Find where the given text appears and provide that cell's center as [x, y] coordinate. 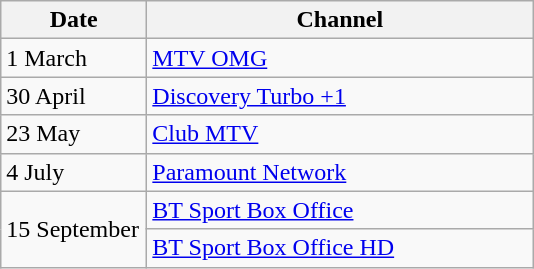
Date [74, 20]
Club MTV [340, 134]
15 September [74, 229]
1 March [74, 58]
4 July [74, 172]
23 May [74, 134]
30 April [74, 96]
BT Sport Box Office [340, 210]
BT Sport Box Office HD [340, 248]
MTV OMG [340, 58]
Discovery Turbo +1 [340, 96]
Paramount Network [340, 172]
Channel [340, 20]
